Scan for the cell matching the given text and deliver its [X, Y] coordinate at center. 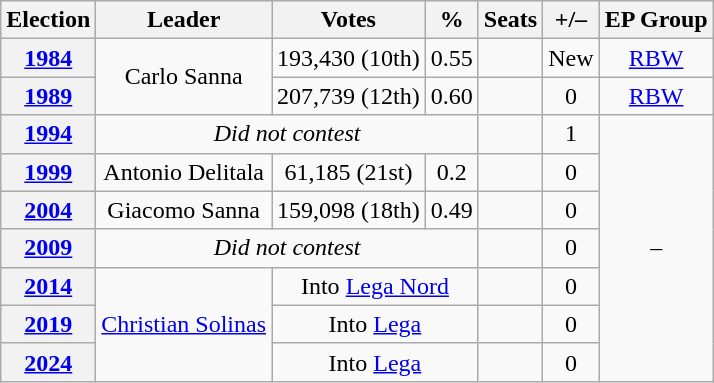
207,739 (12th) [349, 96]
Election [48, 20]
New [571, 58]
61,185 (21st) [349, 172]
Into Lega Nord [376, 286]
1989 [48, 96]
Christian Solinas [184, 324]
Antonio Delitala [184, 172]
+/– [571, 20]
2024 [48, 362]
2014 [48, 286]
EP Group [656, 20]
1994 [48, 134]
0.2 [452, 172]
0.55 [452, 58]
1999 [48, 172]
2019 [48, 324]
1984 [48, 58]
159,098 (18th) [349, 210]
0.60 [452, 96]
1 [571, 134]
Carlo Sanna [184, 77]
193,430 (10th) [349, 58]
0.49 [452, 210]
Leader [184, 20]
– [656, 248]
Votes [349, 20]
2004 [48, 210]
Seats [510, 20]
2009 [48, 248]
Giacomo Sanna [184, 210]
% [452, 20]
